Identify which cell holds the provided text, then report its (X, Y) central coordinate. 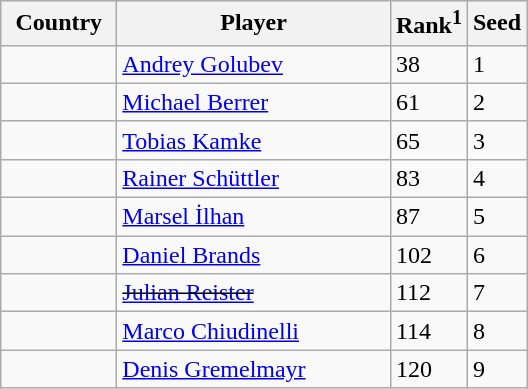
38 (428, 64)
6 (496, 255)
Andrey Golubev (254, 64)
1 (496, 64)
65 (428, 140)
2 (496, 102)
9 (496, 369)
Michael Berrer (254, 102)
Tobias Kamke (254, 140)
4 (496, 178)
102 (428, 255)
Rainer Schüttler (254, 178)
Player (254, 24)
3 (496, 140)
5 (496, 217)
Denis Gremelmayr (254, 369)
87 (428, 217)
61 (428, 102)
Country (59, 24)
120 (428, 369)
114 (428, 331)
Marsel İlhan (254, 217)
Rank1 (428, 24)
8 (496, 331)
Seed (496, 24)
7 (496, 293)
Julian Reister (254, 293)
Daniel Brands (254, 255)
112 (428, 293)
Marco Chiudinelli (254, 331)
83 (428, 178)
